From the cell containing the given text, extract its center point as (X, Y) coordinate. 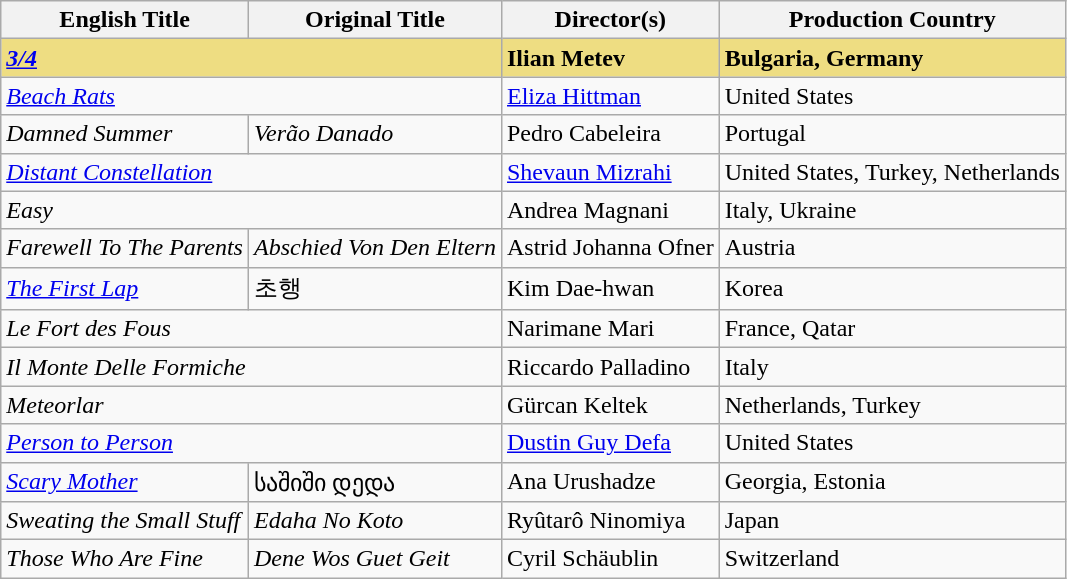
Georgia, Estonia (892, 482)
Dustin Guy Defa (610, 443)
Cyril Schäublin (610, 559)
3/4 (252, 58)
Astrid Johanna Ofner (610, 248)
Eliza Hittman (610, 96)
France, Qatar (892, 329)
Ilian Metev (610, 58)
Switzerland (892, 559)
Distant Constellation (252, 172)
Netherlands, Turkey (892, 405)
Farewell To The Parents (125, 248)
Riccardo Palladino (610, 367)
Easy (252, 210)
Bulgaria, Germany (892, 58)
Japan (892, 521)
The First Lap (125, 288)
Meteorlar (252, 405)
Abschied Von Den Eltern (374, 248)
United States, Turkey, Netherlands (892, 172)
Dene Wos Guet Geit (374, 559)
Pedro Cabeleira (610, 134)
English Title (125, 20)
초행 (374, 288)
Il Monte Delle Formiche (252, 367)
Beach Rats (252, 96)
Damned Summer (125, 134)
Ana Urushadze (610, 482)
Austria (892, 248)
Narimane Mari (610, 329)
Those Who Are Fine (125, 559)
Production Country (892, 20)
Edaha No Koto (374, 521)
Korea (892, 288)
Verão Danado (374, 134)
Sweating the Small Stuff (125, 521)
Person to Person (252, 443)
Italy (892, 367)
Shevaun Mizrahi (610, 172)
Andrea Magnani (610, 210)
საშიში დედა (374, 482)
Portugal (892, 134)
Gürcan Keltek (610, 405)
Scary Mother (125, 482)
Original Title (374, 20)
Italy, Ukraine (892, 210)
Kim Dae-hwan (610, 288)
Ryûtarô Ninomiya (610, 521)
Director(s) (610, 20)
Le Fort des Fous (252, 329)
